For the text-containing cell, return its midpoint in (x, y) coordinate format. 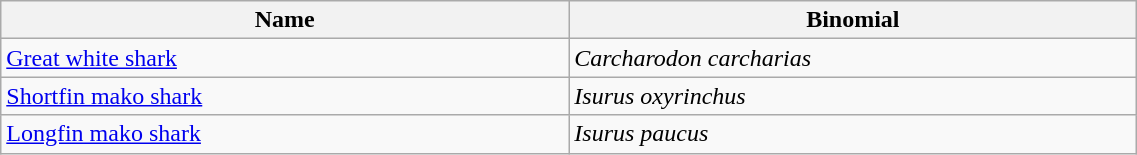
Shortfin mako shark (285, 96)
Longfin mako shark (285, 134)
Isurus paucus (853, 134)
Isurus oxyrinchus (853, 96)
Great white shark (285, 58)
Binomial (853, 20)
Carcharodon carcharias (853, 58)
Name (285, 20)
